Scan for the cell matching the given text and deliver its (x, y) coordinate at center. 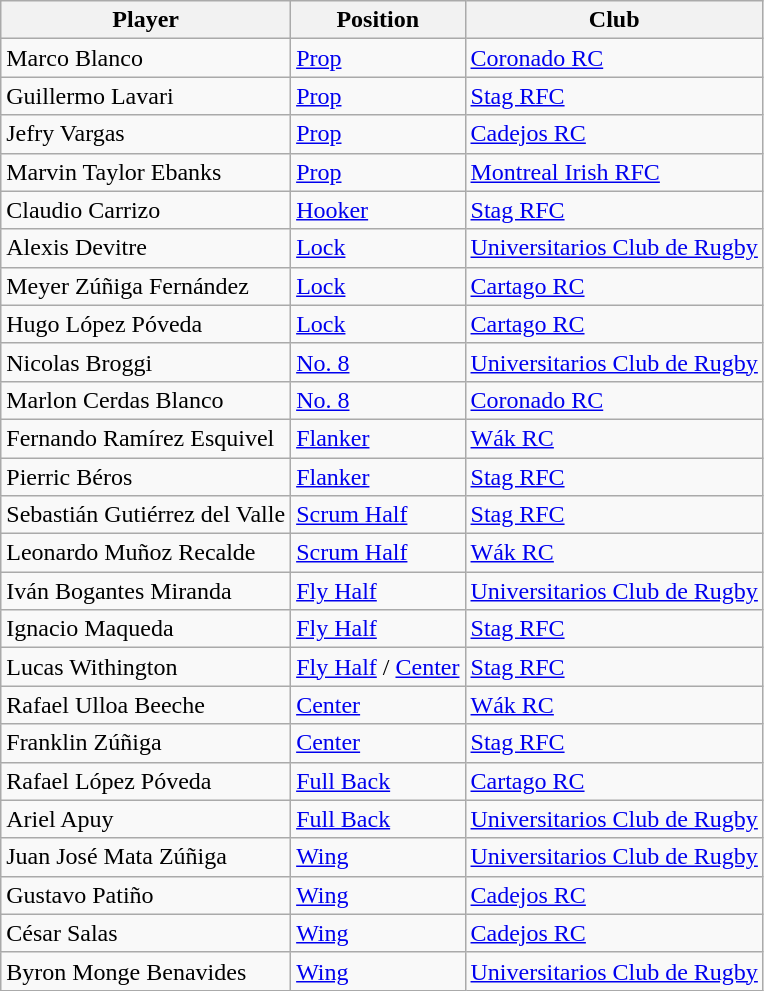
Byron Monge Benavides (146, 971)
Club (614, 20)
Franklin Zúñiga (146, 743)
Fly Half / Center (378, 667)
Lucas Withington (146, 667)
Position (378, 20)
Hooker (378, 210)
Hugo López Póveda (146, 324)
Montreal Irish RFC (614, 172)
Meyer Zúñiga Fernández (146, 286)
Pierric Béros (146, 477)
Player (146, 20)
Marvin Taylor Ebanks (146, 172)
Alexis Devitre (146, 248)
Nicolas Broggi (146, 362)
Marlon Cerdas Blanco (146, 400)
Claudio Carrizo (146, 210)
Marco Blanco (146, 58)
Gustavo Patiño (146, 895)
Iván Bogantes Miranda (146, 591)
Sebastián Gutiérrez del Valle (146, 515)
Ariel Apuy (146, 819)
Ignacio Maqueda (146, 629)
César Salas (146, 933)
Juan José Mata Zúñiga (146, 857)
Jefry Vargas (146, 134)
Fernando Ramírez Esquivel (146, 438)
Rafael Ulloa Beeche (146, 705)
Guillermo Lavari (146, 96)
Rafael López Póveda (146, 781)
Leonardo Muñoz Recalde (146, 553)
